Capture the cell that displays the provided text and extract its (X, Y) central coordinate. 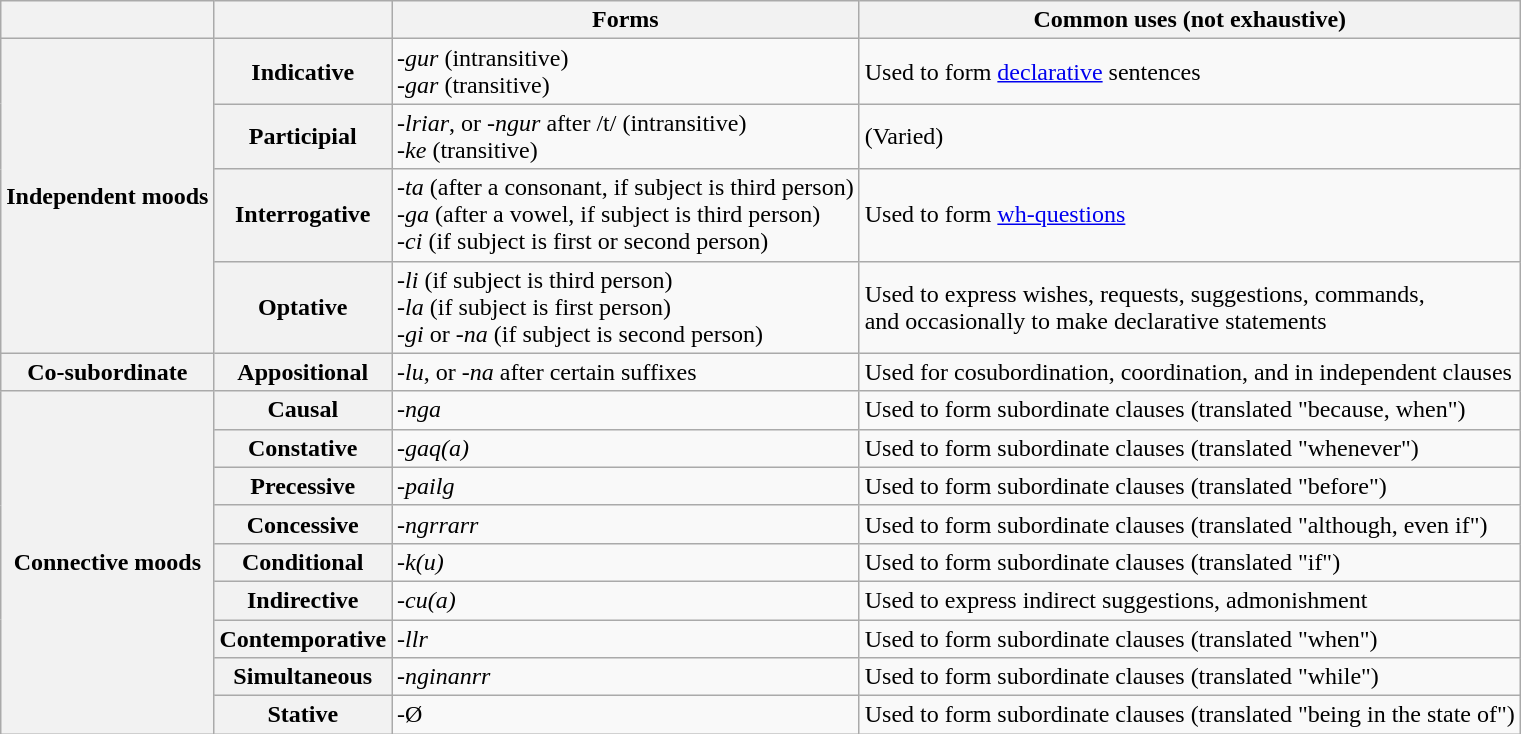
(Varied) (1190, 136)
Used to express indirect suggestions, admonishment (1190, 600)
-ta (after a consonant, if subject is third person)-ga (after a vowel, if subject is third person)-ci (if subject is first or second person) (626, 215)
-llr (626, 639)
-lriar, or -ngur after /t/ (intransitive)-ke (transitive) (626, 136)
-k(u) (626, 562)
Used to form subordinate clauses (translated "because, when") (1190, 410)
Used for cosubordination, coordination, and in independent clauses (1190, 372)
Indirective (303, 600)
Concessive (303, 524)
Stative (303, 715)
-gaq(a) (626, 448)
Used to form wh-questions (1190, 215)
Appositional (303, 372)
Used to form subordinate clauses (translated "before") (1190, 486)
Interrogative (303, 215)
-nginanrr (626, 677)
Used to form subordinate clauses (translated "while") (1190, 677)
-Ø (626, 715)
Common uses (not exhaustive) (1190, 20)
Used to form subordinate clauses (translated "whenever") (1190, 448)
Used to form subordinate clauses (translated "when") (1190, 639)
-lu, or -na after certain suffixes (626, 372)
Connective moods (108, 562)
-nga (626, 410)
Indicative (303, 72)
Forms (626, 20)
-cu(a) (626, 600)
Participial (303, 136)
Contemporative (303, 639)
Co-subordinate (108, 372)
-pailg (626, 486)
Used to form subordinate clauses (translated "if") (1190, 562)
Used to form subordinate clauses (translated "being in the state of") (1190, 715)
Used to express wishes, requests, suggestions, commands,and occasionally to make declarative statements (1190, 307)
Precessive (303, 486)
Constative (303, 448)
Independent moods (108, 196)
Conditional (303, 562)
-ngrrarr (626, 524)
Causal (303, 410)
Simultaneous (303, 677)
-li (if subject is third person)-la (if subject is first person)-gi or -na (if subject is second person) (626, 307)
-gur (intransitive)-gar (transitive) (626, 72)
Used to form declarative sentences (1190, 72)
Optative (303, 307)
Used to form subordinate clauses (translated "although, even if") (1190, 524)
